Search for the cell housing the specified text and yield its [X, Y] center coordinate. 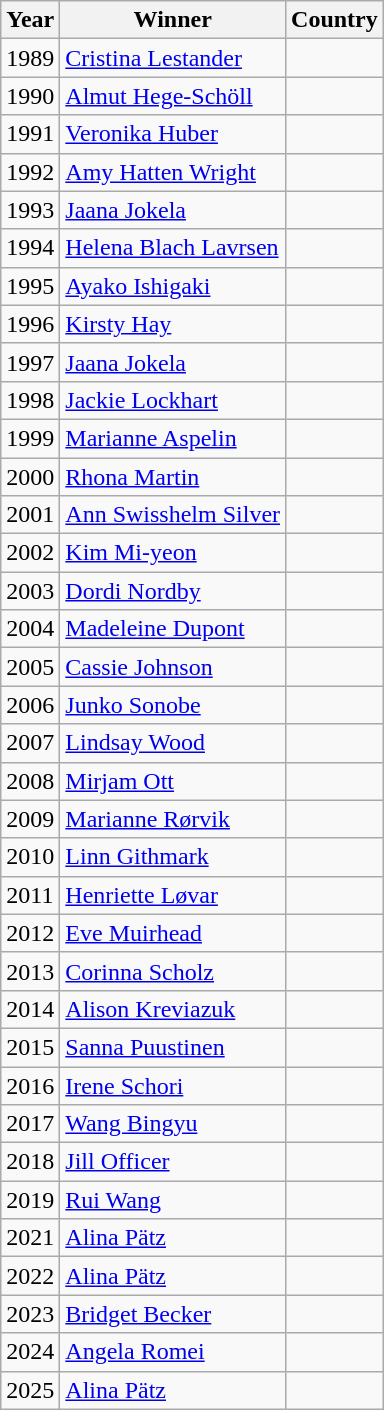
2001 [30, 515]
Bridget Becker [173, 1314]
2017 [30, 1124]
2004 [30, 629]
2018 [30, 1162]
1992 [30, 172]
2000 [30, 477]
Ann Swisshelm Silver [173, 515]
Kim Mi-yeon [173, 553]
1994 [30, 248]
Lindsay Wood [173, 743]
1991 [30, 134]
Dordi Nordby [173, 591]
2011 [30, 895]
Mirjam Ott [173, 781]
Marianne Aspelin [173, 438]
Sanna Puustinen [173, 1047]
2002 [30, 553]
2015 [30, 1047]
2014 [30, 1009]
Jill Officer [173, 1162]
Alison Kreviazuk [173, 1009]
Wang Bingyu [173, 1124]
1989 [30, 58]
Helena Blach Lavrsen [173, 248]
2019 [30, 1200]
Rhona Martin [173, 477]
2013 [30, 971]
Marianne Rørvik [173, 819]
Ayako Ishigaki [173, 286]
Almut Hege-Schöll [173, 96]
Linn Githmark [173, 857]
2007 [30, 743]
Amy Hatten Wright [173, 172]
2016 [30, 1085]
2012 [30, 933]
Angela Romei [173, 1352]
Cassie Johnson [173, 667]
2025 [30, 1390]
1993 [30, 210]
2022 [30, 1276]
2021 [30, 1238]
1998 [30, 400]
2008 [30, 781]
1999 [30, 438]
2009 [30, 819]
Jackie Lockhart [173, 400]
Country [335, 20]
Winner [173, 20]
1997 [30, 362]
Corinna Scholz [173, 971]
Henriette Løvar [173, 895]
2003 [30, 591]
2024 [30, 1352]
1995 [30, 286]
2023 [30, 1314]
1996 [30, 324]
Cristina Lestander [173, 58]
Madeleine Dupont [173, 629]
Kirsty Hay [173, 324]
1990 [30, 96]
2006 [30, 705]
Eve Muirhead [173, 933]
Junko Sonobe [173, 705]
2005 [30, 667]
Irene Schori [173, 1085]
Year [30, 20]
Rui Wang [173, 1200]
2010 [30, 857]
Veronika Huber [173, 134]
